Determine the [x, y] coordinate at the center of the cell enclosing the given text.  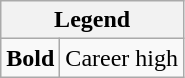
Legend [92, 20]
Bold [30, 58]
Career high [122, 58]
